Find where the given text appears and provide that cell's center as [X, Y] coordinate. 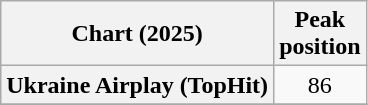
Peakposition [320, 34]
Chart (2025) [138, 34]
Ukraine Airplay (TopHit) [138, 85]
86 [320, 85]
